Capture the cell that displays the provided text and extract its (x, y) central coordinate. 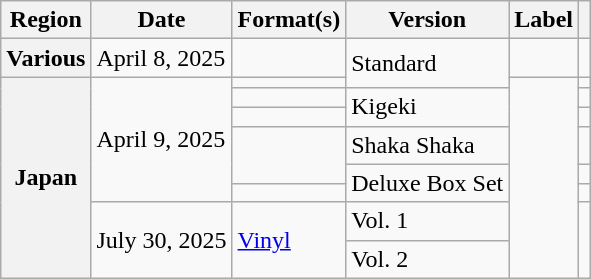
Vol. 1 (428, 221)
Vinyl (289, 240)
Region (46, 20)
Vol. 2 (428, 259)
Japan (46, 178)
April 9, 2025 (162, 140)
July 30, 2025 (162, 240)
Version (428, 20)
Kigeki (428, 107)
Deluxe Box Set (428, 183)
Label (544, 20)
April 8, 2025 (162, 58)
Standard (428, 64)
Shaka Shaka (428, 145)
Various (46, 58)
Date (162, 20)
Format(s) (289, 20)
